Determine the [x, y] coordinate at the center of the cell enclosing the given text.  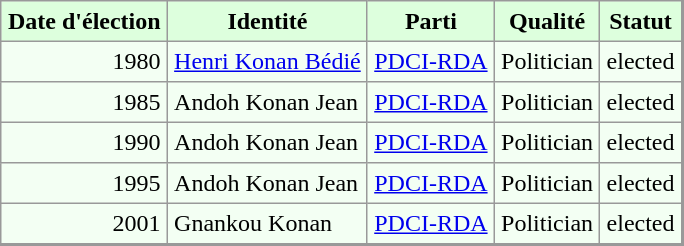
1990 [84, 142]
2001 [84, 224]
Parti [430, 21]
Gnankou Konan [267, 224]
Statut [641, 21]
1995 [84, 183]
1985 [84, 102]
Qualité [546, 21]
Identité [267, 21]
Henri Konan Bédié [267, 61]
1980 [84, 61]
Date d'élection [84, 21]
